Scan for the cell matching the given text and deliver its (X, Y) coordinate at center. 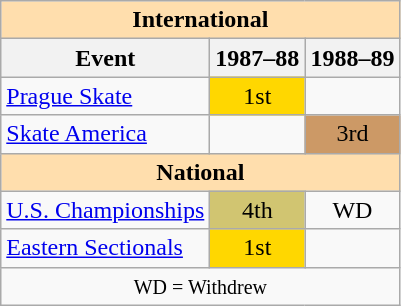
4th (258, 210)
U.S. Championships (106, 210)
3rd (352, 134)
1987–88 (258, 58)
WD = Withdrew (200, 286)
Skate America (106, 134)
Prague Skate (106, 96)
Eastern Sectionals (106, 248)
National (200, 172)
International (200, 20)
Event (106, 58)
1988–89 (352, 58)
WD (352, 210)
